From the cell containing the given text, extract its center point as (X, Y) coordinate. 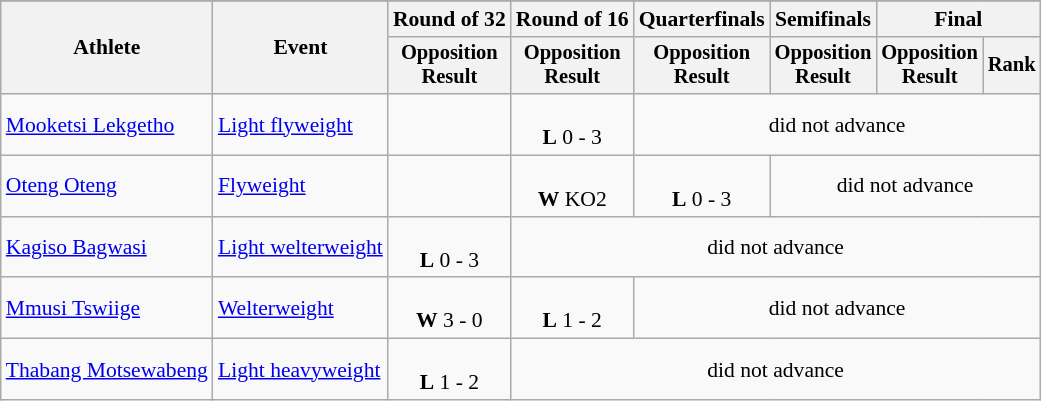
Oteng Oteng (107, 186)
Round of 32 (450, 19)
Mmusi Tswiige (107, 308)
Light flyweight (300, 124)
W 3 - 0 (450, 308)
Athlete (107, 48)
Event (300, 48)
Flyweight (300, 186)
Round of 16 (572, 19)
Final (958, 19)
Kagiso Bagwasi (107, 248)
Mooketsi Lekgetho (107, 124)
Rank (1012, 66)
Semifinals (824, 19)
Light welterweight (300, 248)
Thabang Motsewabeng (107, 370)
W KO2 (572, 186)
Light heavyweight (300, 370)
Welterweight (300, 308)
Quarterfinals (702, 19)
